Pinpoint the cell where the given text exists, returning its (X, Y) midpoint coordinate. 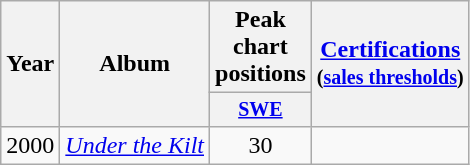
Year (30, 64)
SWE (261, 110)
2000 (30, 145)
Peak chart positions (261, 47)
30 (261, 145)
Certifications(sales thresholds) (390, 64)
Under the Kilt (135, 145)
Album (135, 64)
